Capture the cell that displays the provided text and extract its (x, y) central coordinate. 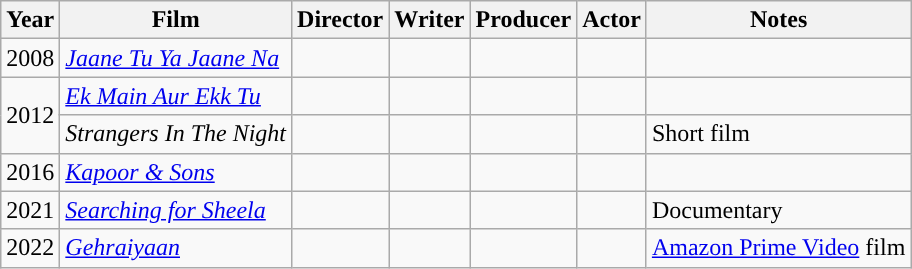
Strangers In The Night (176, 134)
Amazon Prime Video film (778, 248)
Jaane Tu Ya Jaane Na (176, 58)
Documentary (778, 210)
2012 (30, 115)
Producer (524, 20)
2008 (30, 58)
Year (30, 20)
Actor (612, 20)
Searching for Sheela (176, 210)
2021 (30, 210)
Film (176, 20)
Notes (778, 20)
Director (340, 20)
Short film (778, 134)
2022 (30, 248)
2016 (30, 172)
Ek Main Aur Ekk Tu (176, 96)
Writer (430, 20)
Kapoor & Sons (176, 172)
Gehraiyaan (176, 248)
